Return (X, Y) of the center of cell containing provided text 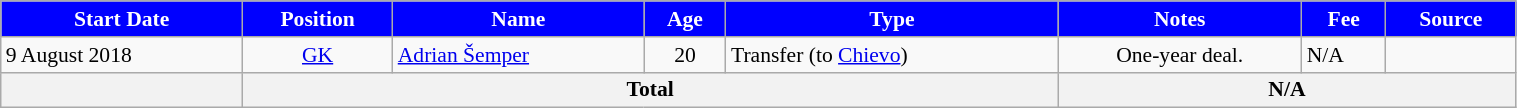
9 August 2018 (122, 55)
Age (685, 19)
Notes (1180, 19)
One-year deal. (1180, 55)
Source (1451, 19)
Type (892, 19)
Adrian Šemper (518, 55)
Fee (1344, 19)
Position (318, 19)
GK (318, 55)
20 (685, 55)
Transfer (to Chievo) (892, 55)
Total (650, 90)
Start Date (122, 19)
Name (518, 19)
